Search for the cell housing the specified text and yield its [x, y] center coordinate. 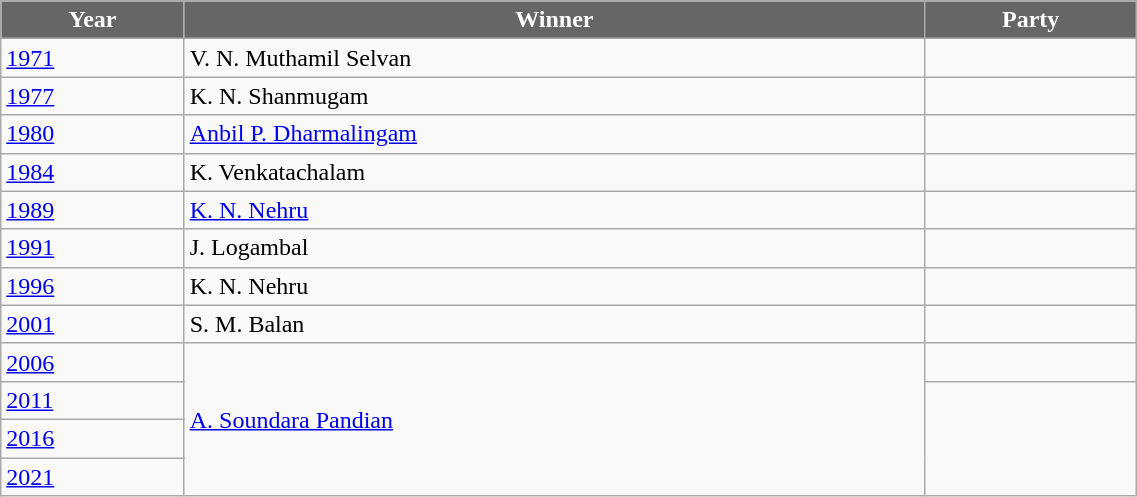
Party [1030, 20]
2011 [92, 400]
S. M. Balan [554, 324]
Winner [554, 20]
1980 [92, 134]
1991 [92, 248]
1971 [92, 58]
K. Venkatachalam [554, 172]
V. N. Muthamil Selvan [554, 58]
1984 [92, 172]
K. N. Shanmugam [554, 96]
2001 [92, 324]
A. Soundara Pandian [554, 419]
2021 [92, 477]
J. Logambal [554, 248]
Anbil P. Dharmalingam [554, 134]
2016 [92, 438]
2006 [92, 362]
Year [92, 20]
1989 [92, 210]
1996 [92, 286]
1977 [92, 96]
